For the text-containing cell, return its midpoint in (x, y) coordinate format. 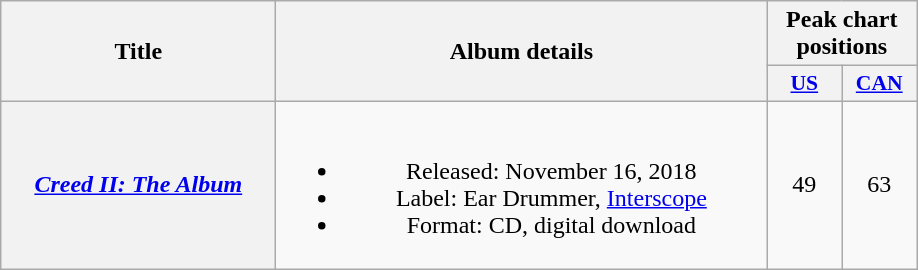
Released: November 16, 2018Label: Ear Drummer, InterscopeFormat: CD, digital download (522, 184)
49 (804, 184)
Creed II: The Album (138, 184)
63 (880, 184)
US (804, 84)
Peak chart positions (842, 34)
Title (138, 52)
Album details (522, 52)
CAN (880, 84)
